Determine the (x, y) coordinate at the center of the cell enclosing the given text.  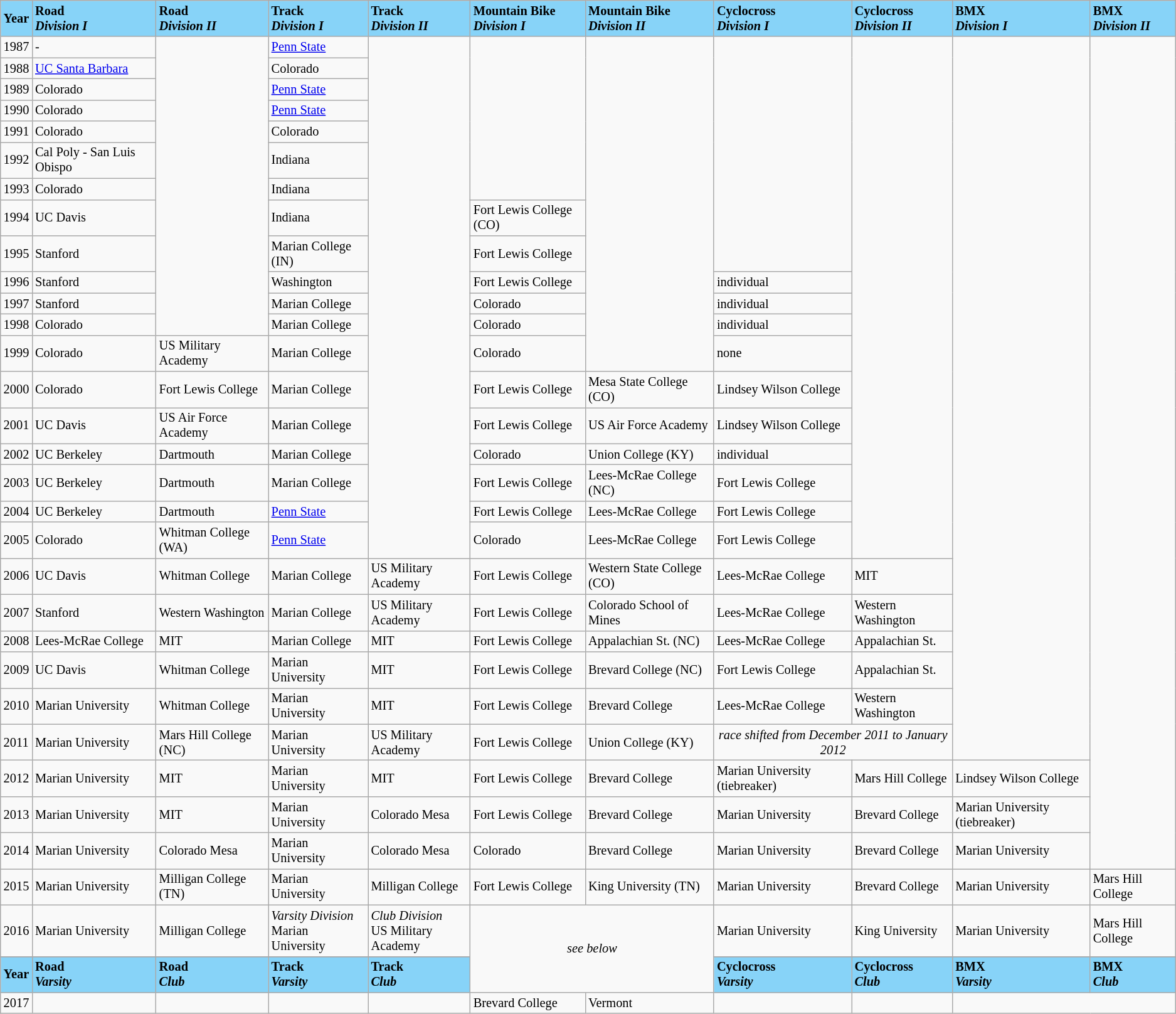
CyclocrossDivision I (783, 18)
Brevard College (NC) (650, 670)
UC Santa Barbara (94, 68)
Western State College (CO) (650, 576)
TrackVarsity (319, 974)
BMXDivision II (1133, 18)
BMXVarsity (1021, 974)
2011 (16, 742)
2015 (16, 887)
2006 (16, 576)
2017 (16, 1003)
BMXDivision I (1021, 18)
1993 (16, 189)
Cal Poly - San Luis Obispo (94, 160)
Mountain BikeDivision I (528, 18)
2016 (16, 931)
1991 (16, 132)
RoadClub (212, 974)
2010 (16, 706)
2001 (16, 425)
race shifted from December 2011 to January 2012 (833, 742)
BMXClub (1133, 974)
1987 (16, 47)
2012 (16, 778)
Club DivisionUS Military Academy (419, 931)
CyclocrossClub (902, 974)
2004 (16, 511)
Colorado School of Mines (650, 612)
1999 (16, 353)
CyclocrossDivision II (902, 18)
2013 (16, 814)
2002 (16, 454)
see below (592, 949)
RoadDivision II (212, 18)
2008 (16, 641)
1992 (16, 160)
1994 (16, 218)
2014 (16, 851)
1989 (16, 89)
- (94, 47)
1990 (16, 110)
Marian College (IN) (319, 253)
2009 (16, 670)
TrackDivision II (419, 18)
2003 (16, 483)
Fort Lewis College (CO) (528, 218)
2000 (16, 390)
Vermont (650, 1003)
TrackClub (419, 974)
2005 (16, 540)
Washington (319, 282)
1988 (16, 68)
TrackDivision I (319, 18)
RoadDivision I (94, 18)
Varsity DivisionMarian University (319, 931)
Mars Hill College (NC) (212, 742)
Milligan College (TN) (212, 887)
RoadVarsity (94, 974)
none (783, 353)
1996 (16, 282)
1997 (16, 304)
CyclocrossVarsity (783, 974)
1998 (16, 324)
King University (902, 931)
Lees-McRae College (NC) (650, 483)
Mountain BikeDivision II (650, 18)
Appalachian St. (NC) (650, 641)
Whitman College (WA) (212, 540)
1995 (16, 253)
2007 (16, 612)
Mesa State College (CO) (650, 390)
King University (TN) (650, 887)
